Identify which cell holds the provided text, then report its [X, Y] central coordinate. 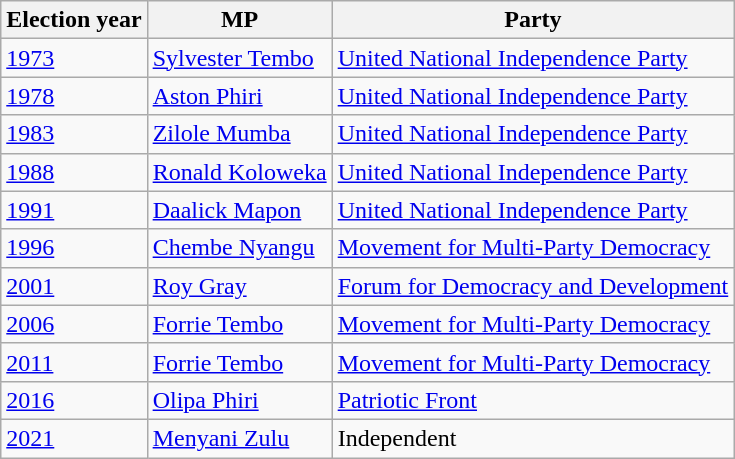
1978 [74, 96]
2021 [74, 438]
1983 [74, 134]
Roy Gray [240, 286]
Forum for Democracy and Development [533, 286]
2016 [74, 400]
1996 [74, 248]
1988 [74, 172]
Patriotic Front [533, 400]
Daalick Mapon [240, 210]
Olipa Phiri [240, 400]
Independent [533, 438]
Aston Phiri [240, 96]
MP [240, 20]
Ronald Koloweka [240, 172]
1991 [74, 210]
2001 [74, 286]
Election year [74, 20]
Chembe Nyangu [240, 248]
Party [533, 20]
1973 [74, 58]
2011 [74, 362]
Zilole Mumba [240, 134]
Sylvester Tembo [240, 58]
2006 [74, 324]
Menyani Zulu [240, 438]
